Find where the given text appears and provide that cell's center as (x, y) coordinate. 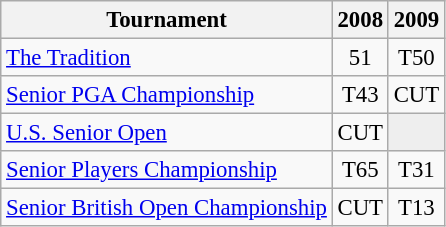
Senior British Open Championship (166, 208)
2008 (360, 20)
T43 (360, 95)
T50 (416, 58)
2009 (416, 20)
Senior Players Championship (166, 170)
The Tradition (166, 58)
T31 (416, 170)
Senior PGA Championship (166, 95)
U.S. Senior Open (166, 133)
51 (360, 58)
T65 (360, 170)
Tournament (166, 20)
T13 (416, 208)
